For the text-containing cell, return its midpoint in [X, Y] coordinate format. 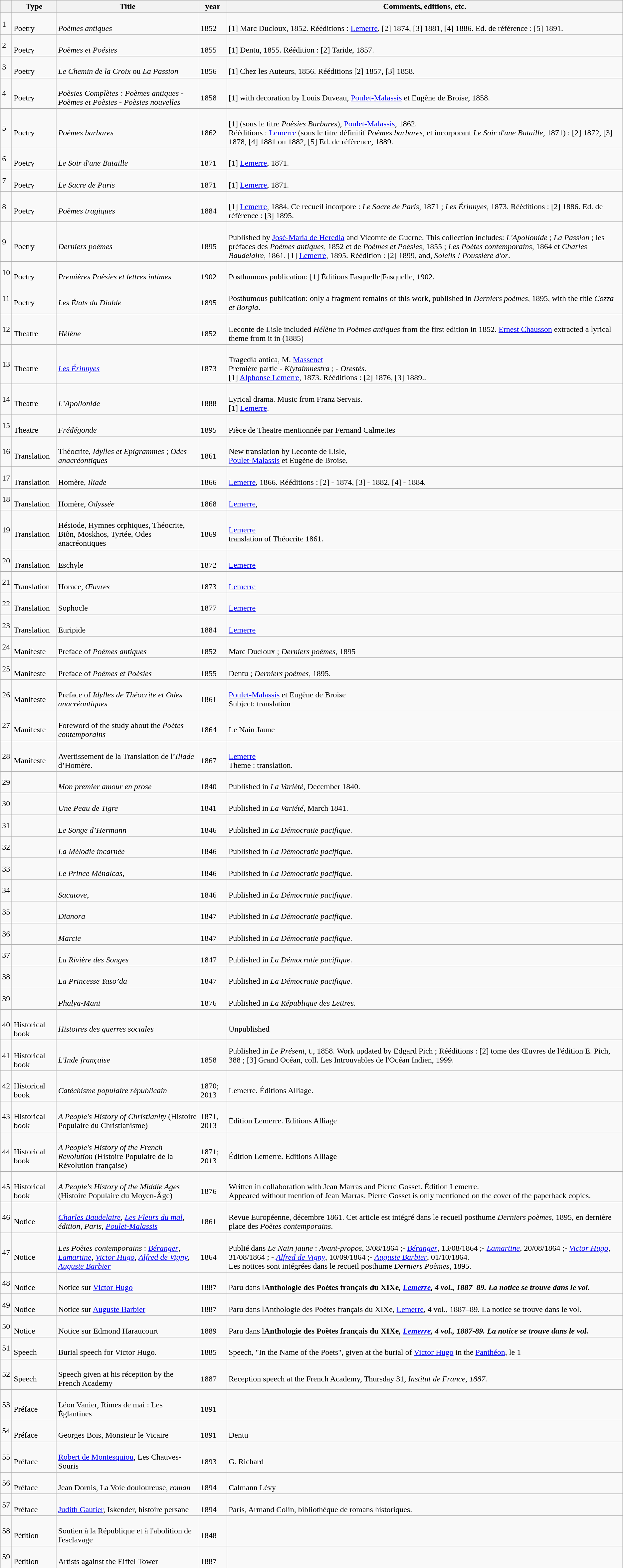
A People's History of the Middle Ages (Histoire Populaire du Moyen-Âge) [127, 1187]
Hélène [127, 329]
1885 [213, 1348]
Speech, "In the Name of the Poets", given at the burial of Victor Hugo in the Panthéon, le 1 [425, 1348]
15 [6, 426]
Comments, editions, etc. [425, 7]
Lemerre, [425, 499]
14 [6, 399]
18 [6, 499]
1840 [213, 782]
43 [6, 1116]
1848 [213, 1531]
21 [6, 582]
L'Inde française [127, 1055]
46 [6, 1217]
40 [6, 1025]
37 [6, 955]
Lemerre Theme : translation. [425, 756]
22 [6, 604]
Sophocle [127, 604]
52 [6, 1374]
34 [6, 891]
Dentu [425, 1431]
6 [6, 159]
Histoires des guerres sociales [127, 1025]
47 [6, 1252]
1872 [213, 561]
1841 [213, 804]
New translation by Leconte de Lisle,Poulet-Malassis et Eugène de Broise, [425, 452]
G. Richard [425, 1457]
1902 [213, 272]
Artists against the Eiffel Tower [127, 1557]
56 [6, 1483]
L’Apollonide [127, 399]
44 [6, 1152]
La Rivière des Songes [127, 955]
Avertissement de la Translation de l’Iliade d’Homère. [127, 756]
Les Érinnyes [127, 364]
50 [6, 1326]
Léon Vanier, Rimes de mai : Les Églantines [127, 1405]
Type [34, 7]
1877 [213, 604]
Poèmes barbares [127, 128]
Catéchisme populaire républicain [127, 1086]
1862 [213, 128]
35 [6, 912]
33 [6, 869]
57 [6, 1504]
25 [6, 668]
9 [6, 241]
58 [6, 1531]
Calmann Lévy [425, 1483]
16 [6, 452]
year [213, 7]
13 [6, 364]
[1] with decoration by Louis Duveau, Poulet-Malassis et Eugène de Broise, 1858. [425, 93]
7 [6, 180]
41 [6, 1055]
Euripide [127, 625]
Notice sur Auguste Barbier [127, 1305]
Preface of Idylles de Théocrite et Odes anacréontiques [127, 695]
Notice sur Edmond Haraucourt [127, 1326]
Paru dans lAnthologie des Poètes français du XIXe, Lemerre, 4 vol., 1887-89. La notice se trouve dans le vol. [425, 1326]
Paris, Armand Colin, bibliothèque de romans historiques. [425, 1504]
20 [6, 561]
Leconte de Lisle included Hélène in Poèmes antiques from the first edition in 1852. Ernest Chausson extracted a lyrical theme from it in (1885) [425, 329]
2 [6, 45]
Notice sur Victor Hugo [127, 1283]
Poulet-Malassis et Eugène de BroiseSubject: translation [425, 695]
Published in La Variété, March 1841. [425, 804]
A People's History of Christianity (Histoire Populaire du Christianisme) [127, 1116]
5 [6, 128]
42 [6, 1086]
59 [6, 1557]
11 [6, 298]
48 [6, 1283]
Reception speech at the French Academy, Thursday 31, Institut de France, 1887. [425, 1374]
Foreword of the study about the Poètes contemporains [127, 725]
Les Poètes contemporains : Béranger, Lamartine, Victor Hugo, Alfred de Vigny, Auguste Barbier [127, 1252]
Preface of Poèmes et Poèsies [127, 668]
Title [127, 7]
Le Songe d’Hermann [127, 825]
A People's History of the French Revolution (Histoire Populaire de la Révolution française) [127, 1152]
Lemerretranslation of Théocrite 1861. [425, 530]
1870; 2013 [213, 1086]
1856 [213, 67]
Horace, Œuvres [127, 582]
29 [6, 782]
La Princesse Yaso’da [127, 977]
Unpublished [425, 1025]
Sacatove, [127, 891]
Le Sacre de Paris [127, 180]
Une Peau de Tigre [127, 804]
Charles Baudelaire, Les Fleurs du mal, édition, Paris, Poulet-Malassis [127, 1217]
23 [6, 625]
Posthumous publication: only a fragment remains of this work, published in Derniers poèmes, 1895, with the title Cozza et Borgia. [425, 298]
[1] Marc Ducloux, 1852. Rééditions : Lemerre, [2] 1874, [3] 1881, [4] 1886. Ed. de référence : [5] 1891. [425, 24]
Derniers poèmes [127, 241]
51 [6, 1348]
Lemerre, 1866. Rééditions : [2] - 1874, [3] - 1882, [4] - 1884. [425, 478]
1871, 2013 [213, 1116]
Robert de Montesquiou, Les Chauves-Souris [127, 1457]
10 [6, 272]
Poèsies Complètes : Poèmes antiques - Poèmes et Poèsies - Poèsies nouvelles [127, 93]
36 [6, 934]
49 [6, 1305]
1869 [213, 530]
32 [6, 847]
Poèmes tragiques [127, 207]
30 [6, 804]
Pièce de Theatre mentionnée par Fernand Calmettes [425, 426]
Speech given at his réception by the French Academy [127, 1374]
24 [6, 647]
Lyrical drama. Music from Franz Servais. [1] Lemerre. [425, 399]
39 [6, 998]
Théocrite, Idylles et Epigrammes ; Odes anacréontiques [127, 452]
Tragedia antica, M. MassenetPremière partie - Klytaimnestra ; - Orestès. [1] Alphonse Lemerre, 1873. Rééditions : [2] 1876, [3] 1889.. [425, 364]
54 [6, 1431]
Preface of Poèmes antiques [127, 647]
Homère, Odyssée [127, 499]
Homère, Iliade [127, 478]
Le Chemin de la Croix ou La Passion [127, 67]
Phalya-Mani [127, 998]
1893 [213, 1457]
Lemerre. Éditions Alliage. [425, 1086]
[1] Chez les Auteurs, 1856. Rééditions [2] 1857, [3] 1858. [425, 67]
Le Prince Ménalcas, [127, 869]
Marc Ducloux ; Derniers poèmes, 1895 [425, 647]
Posthumous publication: [1] Éditions Fasquelle|Fasquelle, 1902. [425, 272]
19 [6, 530]
Georges Bois, Monsieur le Vicaire [127, 1431]
Frédégonde [127, 426]
55 [6, 1457]
1888 [213, 399]
1868 [213, 499]
Marcie [127, 934]
28 [6, 756]
1889 [213, 1326]
53 [6, 1405]
Soutien à la République et à l'abolition de l'esclavage [127, 1531]
Poèmes et Poésies [127, 45]
Eschyle [127, 561]
[1] Lemerre, 1884. Ce recueil incorpore : Le Sacre de Paris, 1871 ; Les Érinnyes, 1873. Rééditions : [2] 1886. Ed. de référence : [3] 1895. [425, 207]
Poèmes antiques [127, 24]
45 [6, 1187]
1867 [213, 756]
Mon premier amour en prose [127, 782]
17 [6, 478]
Burial speech for Victor Hugo. [127, 1348]
1866 [213, 478]
Hésiode, Hymnes orphiques, Théocrite, Biôn, Moskhos, Tyrtée, Odes anacréontiques [127, 530]
3 [6, 67]
Dianora [127, 912]
Dentu ; Derniers poèmes, 1895. [425, 668]
38 [6, 977]
27 [6, 725]
1871; 2013 [213, 1152]
[1] Dentu, 1855. Réédition : [2] Taride, 1857. [425, 45]
4 [6, 93]
26 [6, 695]
Published in La République des Lettres. [425, 998]
Jean Dornis, La Voie douloureuse, roman [127, 1483]
31 [6, 825]
1 [6, 24]
Premières Poèsies et lettres intimes [127, 272]
Les États du Diable [127, 298]
8 [6, 207]
Revue Européenne, décembre 1861. Cet article est intégré dans le recueil posthume Derniers poèmes, 1895, en dernière place des Poètes contemporains. [425, 1217]
Judith Gautier, Iskender, histoire persane [127, 1504]
Le Soir d'une Bataille [127, 159]
12 [6, 329]
Published in La Variété, December 1840. [425, 782]
La Mélodie incarnée [127, 847]
Le Nain Jaune [425, 725]
